Identify which cell holds the provided text, then report its [X, Y] central coordinate. 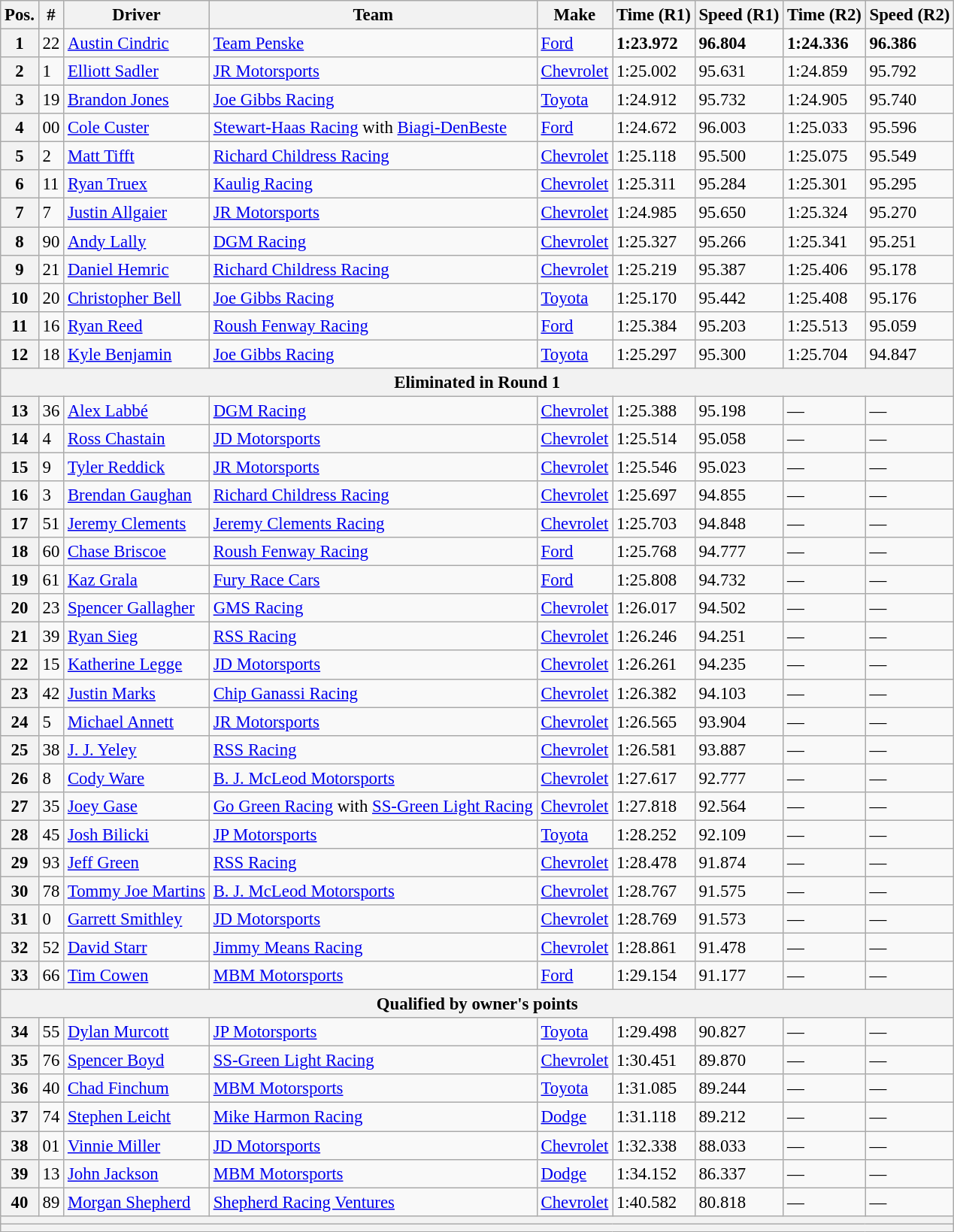
1:25.768 [654, 552]
91.478 [739, 948]
Andy Lally [137, 241]
1:25.697 [654, 495]
Stewart-Haas Racing with Biagi-DenBeste [373, 128]
93.887 [739, 749]
95.251 [910, 241]
GMS Racing [373, 608]
96.804 [739, 44]
Tyler Reddick [137, 467]
1:25.546 [654, 467]
27 [20, 807]
Morgan Shepherd [137, 1202]
1:23.972 [654, 44]
32 [20, 948]
45 [51, 834]
1:25.002 [654, 71]
95.203 [739, 325]
Jimmy Means Racing [373, 948]
91.575 [739, 891]
Jeremy Clements [137, 524]
1:24.905 [825, 100]
94.502 [739, 608]
Kaulig Racing [373, 184]
95.295 [910, 184]
1:26.017 [654, 608]
Elliott Sadler [137, 71]
1:25.808 [654, 580]
Vinnie Miller [137, 1146]
Chip Ganassi Racing [373, 693]
Christopher Bell [137, 298]
Katherine Legge [137, 665]
95.266 [739, 241]
76 [51, 1061]
94.732 [739, 580]
1:25.703 [654, 524]
Justin Marks [137, 693]
Driver [137, 15]
95.059 [910, 325]
Tommy Joe Martins [137, 891]
Josh Bilicki [137, 834]
Qualified by owner's points [477, 1004]
1:31.085 [654, 1089]
1:24.985 [654, 213]
95.178 [910, 269]
1:30.451 [654, 1061]
Make [574, 15]
78 [51, 891]
1:25.514 [654, 439]
1:25.341 [825, 241]
1:25.118 [654, 156]
95.300 [739, 354]
Ryan Sieg [137, 637]
Chase Briscoe [137, 552]
Brendan Gaughan [137, 495]
1:25.033 [825, 128]
1:32.338 [654, 1146]
Michael Annett [137, 722]
1:27.617 [654, 778]
91.874 [739, 863]
1:27.818 [654, 807]
Mike Harmon Racing [373, 1117]
1:25.324 [825, 213]
Speed (R2) [910, 15]
Time (R1) [654, 15]
Cole Custer [137, 128]
Eliminated in Round 1 [477, 383]
Pos. [20, 15]
1:24.336 [825, 44]
93.904 [739, 722]
David Starr [137, 948]
1:26.382 [654, 693]
94.855 [739, 495]
1:25.406 [825, 269]
95.732 [739, 100]
28 [20, 834]
95.740 [910, 100]
1:29.154 [654, 976]
Kaz Grala [137, 580]
Jeff Green [137, 863]
89.212 [739, 1117]
17 [20, 524]
Justin Allgaier [137, 213]
Spencer Gallagher [137, 608]
1:28.252 [654, 834]
1:25.513 [825, 325]
60 [51, 552]
86.337 [739, 1173]
Ross Chastain [137, 439]
1:26.581 [654, 749]
90 [51, 241]
0 [51, 919]
John Jackson [137, 1173]
88.033 [739, 1146]
Joey Gase [137, 807]
Cody Ware [137, 778]
1:24.912 [654, 100]
1:24.859 [825, 71]
92.777 [739, 778]
55 [51, 1032]
# [51, 15]
95.198 [739, 410]
Go Green Racing with SS-Green Light Racing [373, 807]
94.103 [739, 693]
95.387 [739, 269]
1:25.311 [654, 184]
96.386 [910, 44]
24 [20, 722]
95.792 [910, 71]
66 [51, 976]
Brandon Jones [137, 100]
Matt Tifft [137, 156]
89.870 [739, 1061]
Tim Cowen [137, 976]
Dylan Murcott [137, 1032]
94.847 [910, 354]
1:25.327 [654, 241]
Fury Race Cars [373, 580]
Jeremy Clements Racing [373, 524]
Garrett Smithley [137, 919]
Time (R2) [825, 15]
Daniel Hemric [137, 269]
01 [51, 1146]
90.827 [739, 1032]
31 [20, 919]
1:25.075 [825, 156]
Spencer Boyd [137, 1061]
SS-Green Light Racing [373, 1061]
1:40.582 [654, 1202]
1:29.498 [654, 1032]
89 [51, 1202]
Stephen Leicht [137, 1117]
94.848 [739, 524]
1:25.219 [654, 269]
29 [20, 863]
J. J. Yeley [137, 749]
95.023 [739, 467]
Austin Cindric [137, 44]
14 [20, 439]
12 [20, 354]
1:25.384 [654, 325]
94.777 [739, 552]
26 [20, 778]
1:26.565 [654, 722]
1:25.388 [654, 410]
95.596 [910, 128]
1:25.301 [825, 184]
1:28.861 [654, 948]
95.270 [910, 213]
52 [51, 948]
Ryan Truex [137, 184]
95.631 [739, 71]
1:31.118 [654, 1117]
80.818 [739, 1202]
42 [51, 693]
1:26.261 [654, 665]
94.235 [739, 665]
74 [51, 1117]
Kyle Benjamin [137, 354]
94.251 [739, 637]
37 [20, 1117]
00 [51, 128]
91.573 [739, 919]
96.003 [739, 128]
1:28.478 [654, 863]
89.244 [739, 1089]
1:28.769 [654, 919]
Shepherd Racing Ventures [373, 1202]
95.176 [910, 298]
1:25.408 [825, 298]
Ryan Reed [137, 325]
Speed (R1) [739, 15]
Chad Finchum [137, 1089]
1:28.767 [654, 891]
61 [51, 580]
6 [20, 184]
33 [20, 976]
Team [373, 15]
1:26.246 [654, 637]
Alex Labbé [137, 410]
25 [20, 749]
1:25.704 [825, 354]
95.442 [739, 298]
1:25.170 [654, 298]
34 [20, 1032]
95.650 [739, 213]
93 [51, 863]
1:24.672 [654, 128]
91.177 [739, 976]
95.058 [739, 439]
92.109 [739, 834]
10 [20, 298]
95.500 [739, 156]
92.564 [739, 807]
1:34.152 [654, 1173]
95.549 [910, 156]
1:25.297 [654, 354]
30 [20, 891]
Team Penske [373, 44]
51 [51, 524]
95.284 [739, 184]
